Detect which cell encompasses the target text, then output its [X, Y] center coordinate. 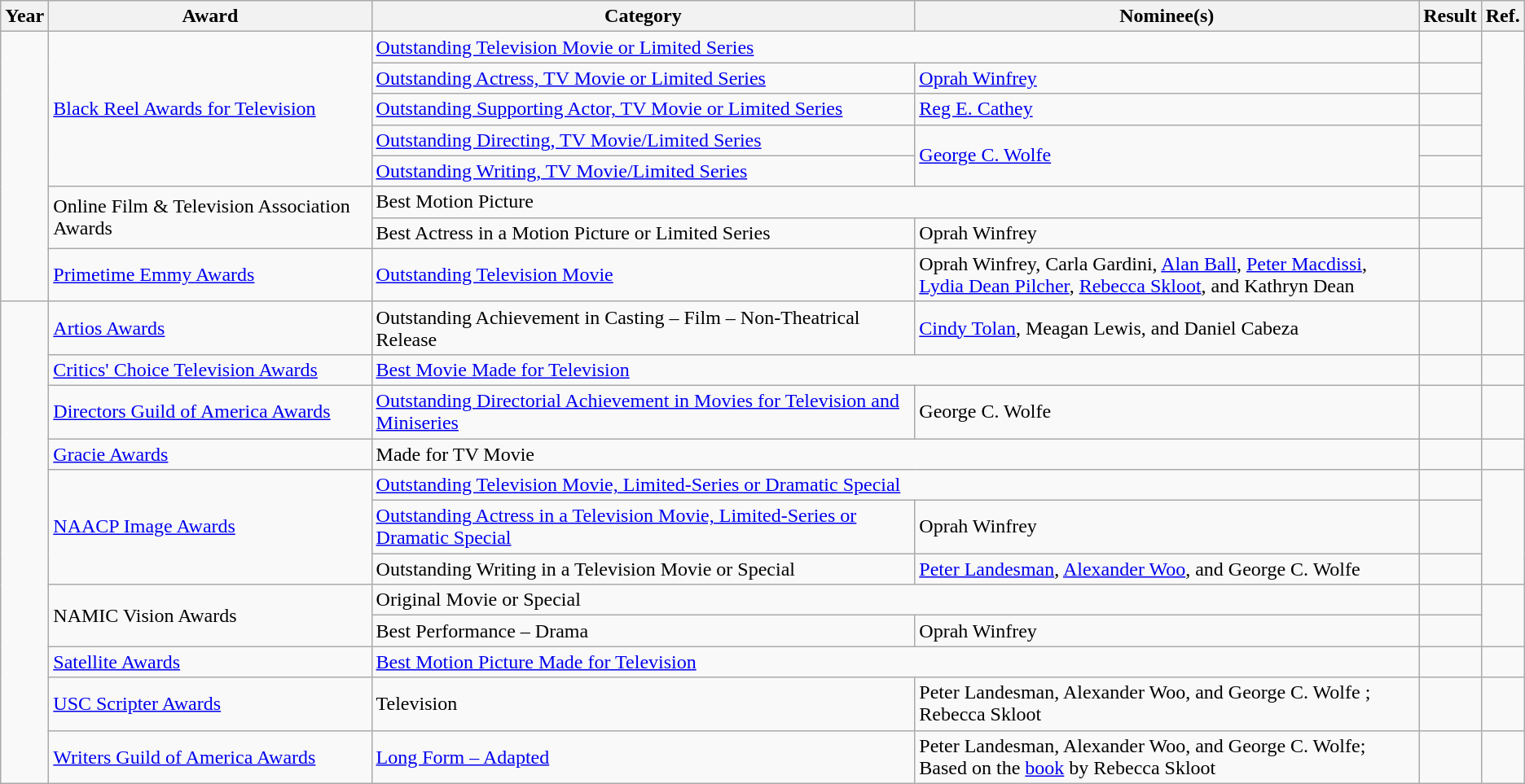
Original Movie or Special [895, 600]
Satellite Awards [210, 662]
Directors Guild of America Awards [210, 412]
Outstanding Writing, TV Movie/Limited Series [644, 171]
Outstanding Directing, TV Movie/Limited Series [644, 140]
Artios Awards [210, 327]
NAMIC Vision Awards [210, 615]
Primetime Emmy Awards [210, 275]
Outstanding Writing in a Television Movie or Special [644, 569]
Best Performance – Drama [644, 631]
Online Film & Television Association Awards [210, 217]
Peter Landesman, Alexander Woo, and George C. Wolfe; Based on the book by Rebecca Skloot [1167, 757]
Peter Landesman, Alexander Woo, and George C. Wolfe ; Rebecca Skloot [1167, 703]
Outstanding Television Movie, Limited-Series or Dramatic Special [895, 485]
Television [644, 703]
Best Actress in a Motion Picture or Limited Series [644, 233]
NAACP Image Awards [210, 528]
Cindy Tolan, Meagan Lewis, and Daniel Cabeza [1167, 327]
Ref. [1502, 16]
Outstanding Directorial Achievement in Movies for Television and Miniseries [644, 412]
Reg E. Cathey [1167, 109]
Writers Guild of America Awards [210, 757]
Gracie Awards [210, 453]
Critics' Choice Television Awards [210, 370]
Oprah Winfrey, Carla Gardini, Alan Ball, Peter Macdissi, Lydia Dean Pilcher, Rebecca Skloot, and Kathryn Dean [1167, 275]
Best Movie Made for Television [895, 370]
Nominee(s) [1167, 16]
Award [210, 16]
Result [1450, 16]
Outstanding Supporting Actor, TV Movie or Limited Series [644, 109]
Peter Landesman, Alexander Woo, and George C. Wolfe [1167, 569]
Outstanding Achievement in Casting – Film – Non-Theatrical Release [644, 327]
Outstanding Television Movie [644, 275]
Outstanding Actress, TV Movie or Limited Series [644, 78]
Long Form – Adapted [644, 757]
USC Scripter Awards [210, 703]
Made for TV Movie [895, 453]
Best Motion Picture [895, 202]
Category [644, 16]
Best Motion Picture Made for Television [895, 662]
Outstanding Television Movie or Limited Series [895, 47]
Black Reel Awards for Television [210, 109]
Outstanding Actress in a Television Movie, Limited-Series or Dramatic Special [644, 528]
Year [24, 16]
